From the cell containing the given text, extract its center point as [X, Y] coordinate. 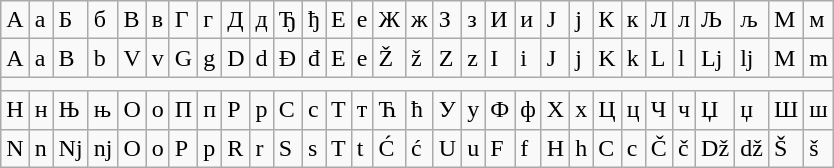
О [132, 110]
н [41, 110]
f [528, 148]
G [183, 58]
Ђ [288, 20]
K [607, 58]
lj [752, 58]
D [236, 58]
м [819, 20]
Đ [288, 58]
У [447, 110]
А [15, 20]
Р [236, 110]
S [288, 148]
Ž [390, 58]
Љ [716, 20]
ј [582, 20]
М [786, 20]
Nj [70, 148]
Њ [70, 110]
љ [752, 20]
З [447, 20]
и [528, 20]
Ћ [390, 110]
dž [752, 148]
Ц [607, 110]
Ч [658, 110]
n [41, 148]
A [15, 58]
П [183, 110]
к [633, 20]
з [474, 20]
ć [420, 148]
Е [339, 20]
t [362, 148]
п [210, 110]
p [210, 148]
V [132, 58]
ћ [420, 110]
R [236, 148]
I [500, 58]
c [633, 148]
đ [314, 58]
j [582, 58]
К [607, 20]
ч [684, 110]
e [362, 58]
C [607, 148]
F [500, 148]
T [339, 148]
u [474, 148]
Х [555, 110]
д [262, 20]
l [684, 58]
в [158, 20]
о [158, 110]
Л [658, 20]
ж [420, 20]
Ј [555, 20]
И [500, 20]
J [555, 58]
ђ [314, 20]
Č [658, 148]
O [132, 148]
nj [103, 148]
d [262, 58]
č [684, 148]
B [70, 58]
Z [447, 58]
H [555, 148]
s [314, 148]
r [262, 148]
i [528, 58]
a [41, 58]
P [183, 148]
š [819, 148]
Н [15, 110]
С [288, 110]
Ф [500, 110]
ф [528, 110]
ž [420, 58]
E [339, 58]
Dž [716, 148]
Џ [716, 110]
ш [819, 110]
Г [183, 20]
U [447, 148]
х [582, 110]
Ж [390, 20]
Lj [716, 58]
Š [786, 148]
а [41, 20]
N [15, 148]
g [210, 58]
ц [633, 110]
В [132, 20]
у [474, 110]
Т [339, 110]
Б [70, 20]
г [210, 20]
k [633, 58]
р [262, 110]
е [362, 20]
h [582, 148]
б [103, 20]
с [314, 110]
Ш [786, 110]
т [362, 110]
M [786, 58]
v [158, 58]
Д [236, 20]
Ć [390, 148]
m [819, 58]
L [658, 58]
л [684, 20]
њ [103, 110]
z [474, 58]
џ [752, 110]
o [158, 148]
b [103, 58]
